Locate the cell with the specified text and output its (X, Y) center coordinate. 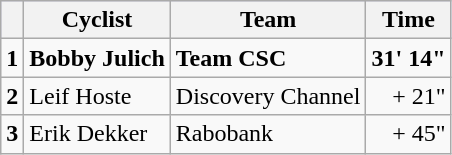
Time (408, 20)
+ 21" (408, 96)
3 (12, 134)
Team (268, 20)
Discovery Channel (268, 96)
2 (12, 96)
Rabobank (268, 134)
1 (12, 58)
+ 45" (408, 134)
Cyclist (97, 20)
Bobby Julich (97, 58)
Leif Hoste (97, 96)
31' 14" (408, 58)
Erik Dekker (97, 134)
Team CSC (268, 58)
